Locate the cell with the specified text and output its (x, y) center coordinate. 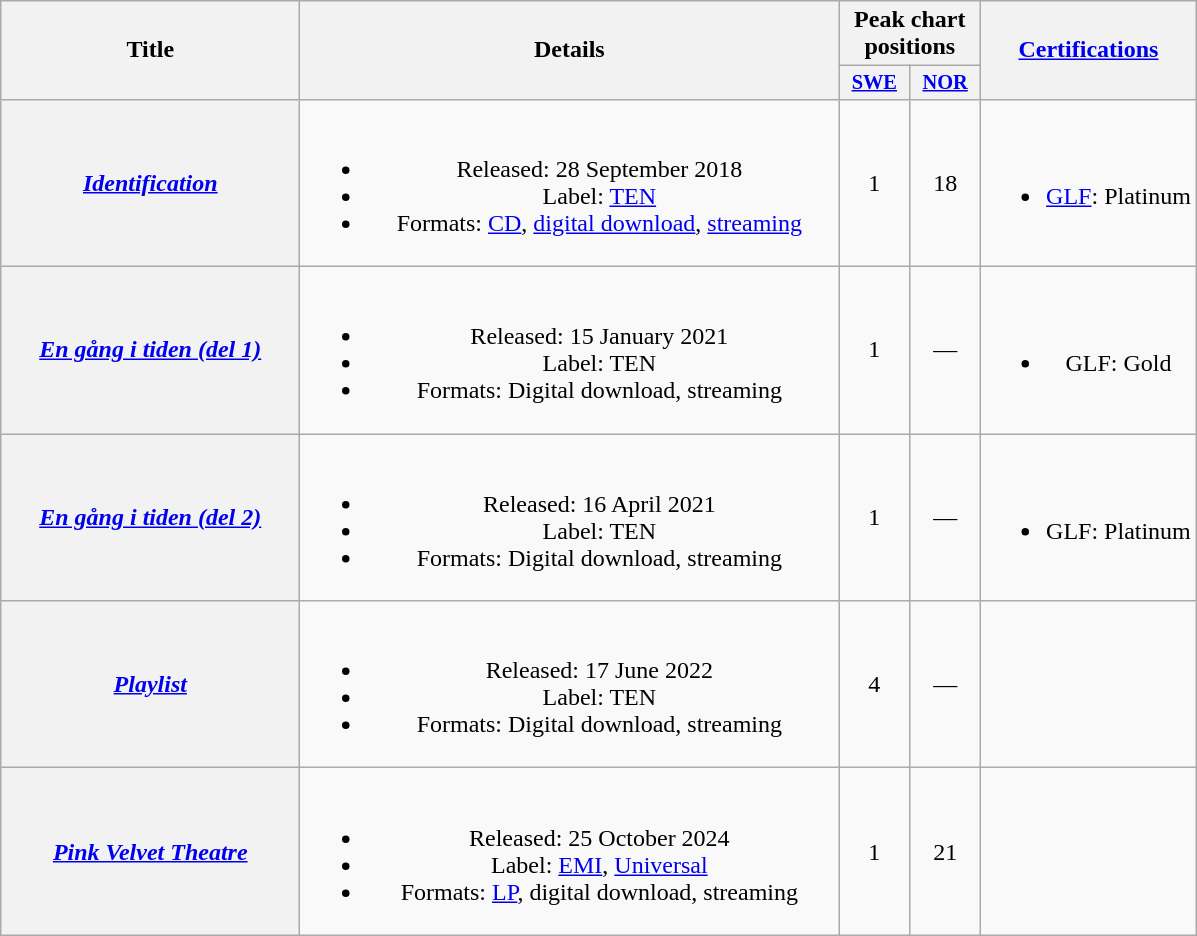
Released: 17 June 2022Label: TENFormats: Digital download, streaming (570, 684)
Released: 28 September 2018Label: TENFormats: CD, digital download, streaming (570, 182)
Details (570, 50)
GLF: Gold (1089, 350)
18 (946, 182)
Playlist (150, 684)
Peak chart positions (910, 34)
Released: 16 April 2021Label: TENFormats: Digital download, streaming (570, 518)
NOR (946, 83)
En gång i tiden (del 1) (150, 350)
Pink Velvet Theatre (150, 852)
Certifications (1089, 50)
Identification (150, 182)
Title (150, 50)
En gång i tiden (del 2) (150, 518)
4 (874, 684)
Released: 15 January 2021Label: TENFormats: Digital download, streaming (570, 350)
SWE (874, 83)
21 (946, 852)
Released: 25 October 2024Label: EMI, UniversalFormats: LP, digital download, streaming (570, 852)
